Identify which cell holds the provided text, then report its [x, y] central coordinate. 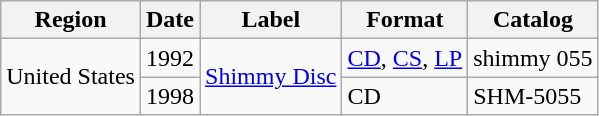
1998 [170, 96]
Shimmy Disc [271, 77]
shimmy 055 [533, 58]
CD, CS, LP [405, 58]
CD [405, 96]
Format [405, 20]
Region [71, 20]
Label [271, 20]
SHM-5055 [533, 96]
United States [71, 77]
Date [170, 20]
1992 [170, 58]
Catalog [533, 20]
